Output the [X, Y] coordinate of the center of the cell containing the given text.  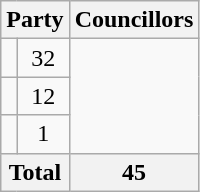
Party [35, 20]
45 [134, 172]
Councillors [134, 20]
32 [43, 58]
Total [35, 172]
12 [43, 96]
1 [43, 134]
